Capture the cell that displays the provided text and extract its [x, y] central coordinate. 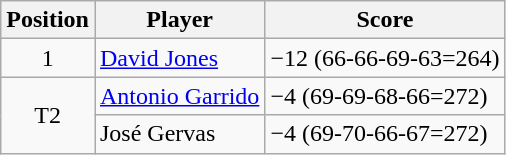
David Jones [179, 58]
−4 (69-69-68-66=272) [385, 96]
1 [48, 58]
−4 (69-70-66-67=272) [385, 134]
Antonio Garrido [179, 96]
Player [179, 20]
−12 (66-66-69-63=264) [385, 58]
Score [385, 20]
Position [48, 20]
T2 [48, 115]
José Gervas [179, 134]
